Search for the cell housing the specified text and yield its [X, Y] center coordinate. 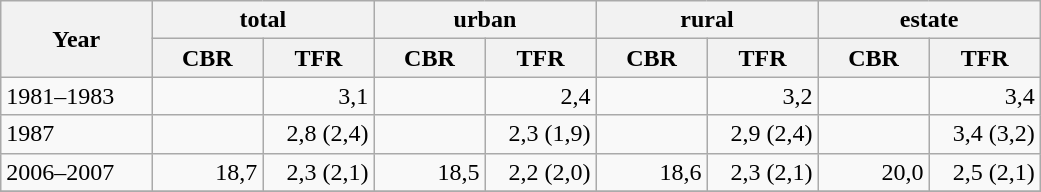
2,3 (1,9) [540, 134]
3,1 [318, 96]
18,5 [430, 172]
2,5 (2,1) [984, 172]
total [263, 20]
estate [929, 20]
2,8 (2,4) [318, 134]
urban [485, 20]
18,6 [652, 172]
2,2 (2,0) [540, 172]
rural [707, 20]
3,2 [762, 96]
3,4 [984, 96]
Year [76, 39]
18,7 [208, 172]
2,9 (2,4) [762, 134]
2006–2007 [76, 172]
1987 [76, 134]
1981–1983 [76, 96]
3,4 (3,2) [984, 134]
2,4 [540, 96]
20,0 [874, 172]
